Extract the [X, Y] coordinate from the center of the cell holding the provided text.  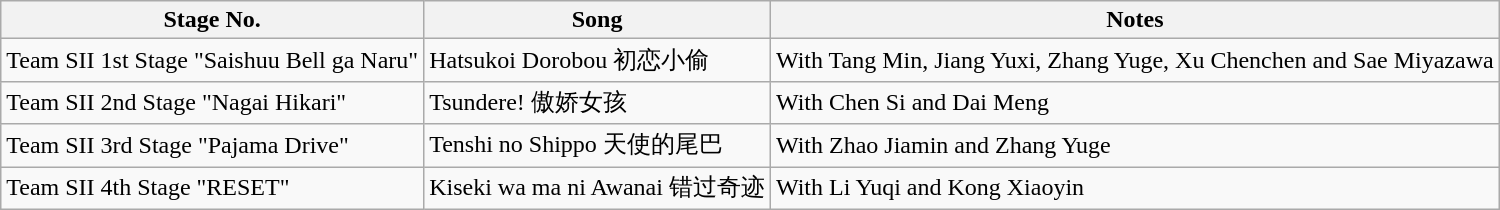
Notes [1134, 20]
Kiseki wa ma ni Awanai 错过奇迹 [598, 188]
With Li Yuqi and Kong Xiaoyin [1134, 188]
Stage No. [212, 20]
Song [598, 20]
Team SII 1st Stage "Saishuu Bell ga Naru" [212, 60]
With Chen Si and Dai Meng [1134, 102]
Team SII 4th Stage "RESET" [212, 188]
With Zhao Jiamin and Zhang Yuge [1134, 146]
Team SII 3rd Stage "Pajama Drive" [212, 146]
Tenshi no Shippo 天使的尾巴 [598, 146]
Team SII 2nd Stage "Nagai Hikari" [212, 102]
Tsundere! 傲娇女孩 [598, 102]
Hatsukoi Dorobou 初恋小偷 [598, 60]
With Tang Min, Jiang Yuxi, Zhang Yuge, Xu Chenchen and Sae Miyazawa [1134, 60]
